Identify which cell holds the provided text, then report its (x, y) central coordinate. 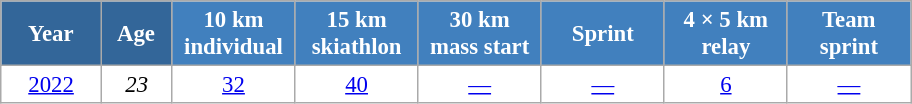
10 km individual (234, 34)
Team sprint (848, 34)
4 × 5 km relay (726, 34)
Year (52, 34)
Age (136, 34)
32 (234, 85)
15 km skiathlon (356, 34)
23 (136, 85)
40 (356, 85)
2022 (52, 85)
Sprint (602, 34)
6 (726, 85)
30 km mass start (480, 34)
